For the text-containing cell, return its midpoint in [X, Y] coordinate format. 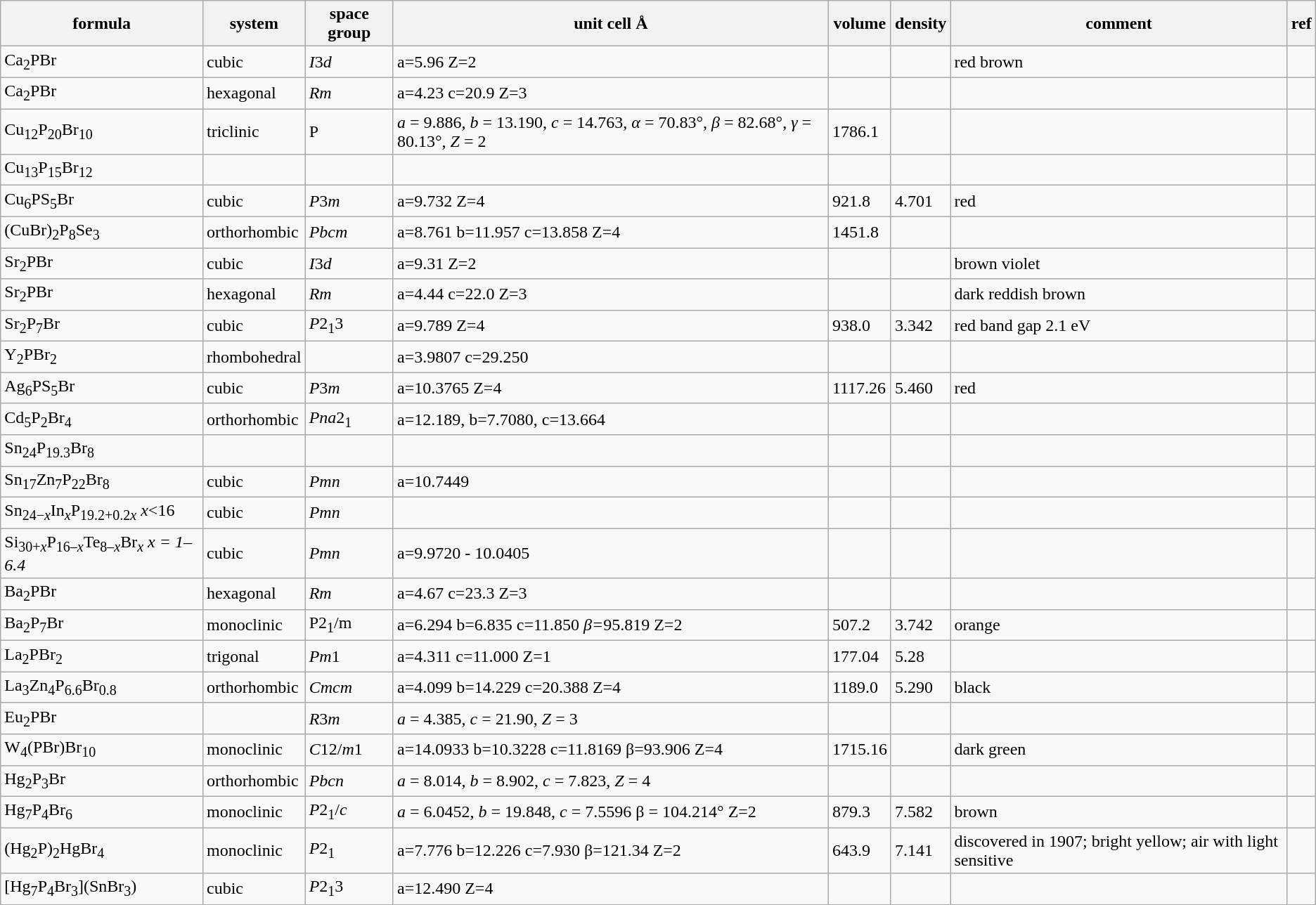
Hg2P3Br [102, 781]
Sn24−xInxP19.2+0.2x x<16 [102, 512]
Pbcn [349, 781]
a=9.732 Z=4 [610, 201]
Pm1 [349, 656]
red band gap 2.1 eV [1119, 325]
a=4.311 c=11.000 Z=1 [610, 656]
La3Zn4P6.6Br0.8 [102, 687]
a=10.7449 [610, 481]
a=12.490 Z=4 [610, 889]
1189.0 [859, 687]
879.3 [859, 812]
1451.8 [859, 232]
1715.16 [859, 750]
P21/m [349, 625]
Cd5P2Br4 [102, 419]
Ba2PBr [102, 594]
dark green [1119, 750]
3.742 [920, 625]
a = 6.0452, b = 19.848, c = 7.5596 β = 104.214° Z=2 [610, 812]
black [1119, 687]
space group [349, 24]
system [254, 24]
a=4.44 c=22.0 Z=3 [610, 294]
dark reddish brown [1119, 294]
Sr2P7Br [102, 325]
W4(PBr)Br10 [102, 750]
Ba2P7Br [102, 625]
938.0 [859, 325]
4.701 [920, 201]
a = 4.385, c = 21.90, Z = 3 [610, 718]
Pbcm [349, 232]
C12/m1 [349, 750]
Hg7P4Br6 [102, 812]
a=7.776 b=12.226 c=7.930 β=121.34 Z=2 [610, 850]
Cu12P20Br10 [102, 131]
a=14.0933 b=10.3228 c=11.8169 β=93.906 Z=4 [610, 750]
a=4.67 c=23.3 Z=3 [610, 594]
a=8.761 b=11.957 c=13.858 Z=4 [610, 232]
triclinic [254, 131]
a = 8.014, b = 8.902, c = 7.823, Z = 4 [610, 781]
a=4.23 c=20.9 Z=3 [610, 93]
a=9.9720 - 10.0405 [610, 554]
177.04 [859, 656]
Cu6PS5Br [102, 201]
a=4.099 b=14.229 c=20.388 Z=4 [610, 687]
rhombohedral [254, 357]
a=12.189, b=7.7080, c=13.664 [610, 419]
brown [1119, 812]
a=3.9807 c=29.250 [610, 357]
volume [859, 24]
Pna21 [349, 419]
P21/c [349, 812]
643.9 [859, 850]
La2PBr2 [102, 656]
R3m [349, 718]
a=9.789 Z=4 [610, 325]
comment [1119, 24]
7.141 [920, 850]
[Hg7P4Br3](SnBr3) [102, 889]
Y2PBr2 [102, 357]
trigonal [254, 656]
red brown [1119, 62]
ref [1301, 24]
3.342 [920, 325]
Si30+xP16–xTe8–xBrx x = 1–6.4 [102, 554]
a=6.294 b=6.835 c=11.850 β=95.819 Z=2 [610, 625]
(Hg2P)2HgBr4 [102, 850]
a=10.3765 Z=4 [610, 388]
unit cell Å [610, 24]
Cmcm [349, 687]
density [920, 24]
5.28 [920, 656]
orange [1119, 625]
Sn24P19.3Br8 [102, 450]
1786.1 [859, 131]
1117.26 [859, 388]
5.290 [920, 687]
921.8 [859, 201]
discovered in 1907; bright yellow; air with light sensitive [1119, 850]
Eu2PBr [102, 718]
507.2 [859, 625]
Sn17Zn7P22Br8 [102, 481]
brown violet [1119, 263]
Cu13P15Br12 [102, 170]
Ag6PS5Br [102, 388]
5.460 [920, 388]
a=9.31 Z=2 [610, 263]
a=5.96 Z=2 [610, 62]
formula [102, 24]
a = 9.886, b = 13.190, c = 14.763, α = 70.83°, β = 82.68°, γ = 80.13°, Z = 2 [610, 131]
P [349, 131]
P21 [349, 850]
7.582 [920, 812]
(CuBr)2P8Se3 [102, 232]
